Search for the cell housing the specified text and yield its [X, Y] center coordinate. 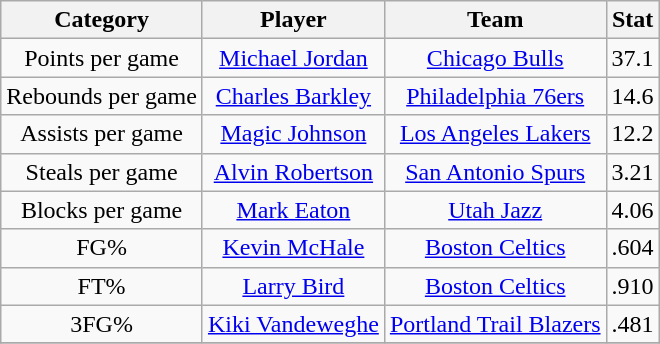
3FG% [102, 324]
Philadelphia 76ers [495, 96]
FG% [102, 248]
Utah Jazz [495, 210]
Michael Jordan [293, 58]
Los Angeles Lakers [495, 134]
3.21 [632, 172]
12.2 [632, 134]
Category [102, 20]
Magic Johnson [293, 134]
.481 [632, 324]
Rebounds per game [102, 96]
Stat [632, 20]
Steals per game [102, 172]
Kiki Vandeweghe [293, 324]
FT% [102, 286]
San Antonio Spurs [495, 172]
Team [495, 20]
Larry Bird [293, 286]
Kevin McHale [293, 248]
.604 [632, 248]
14.6 [632, 96]
Blocks per game [102, 210]
37.1 [632, 58]
Player [293, 20]
Assists per game [102, 134]
Points per game [102, 58]
.910 [632, 286]
4.06 [632, 210]
Charles Barkley [293, 96]
Portland Trail Blazers [495, 324]
Chicago Bulls [495, 58]
Mark Eaton [293, 210]
Alvin Robertson [293, 172]
